Scan for the cell matching the given text and deliver its (X, Y) coordinate at center. 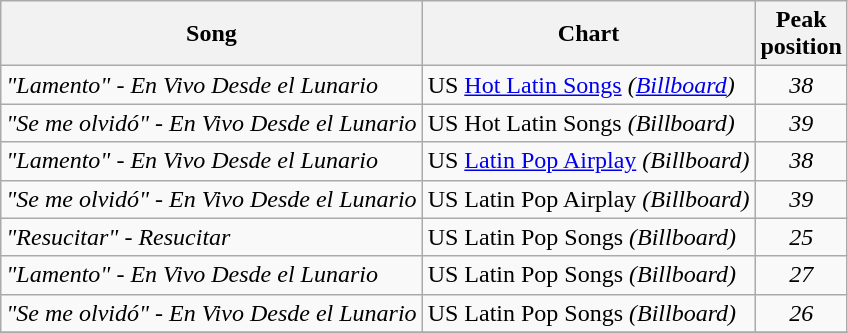
25 (801, 237)
Peak position (801, 34)
Chart (588, 34)
Song (212, 34)
"Resucitar" - Resucitar (212, 237)
27 (801, 275)
26 (801, 313)
